Find where the given text appears and provide that cell's center as (x, y) coordinate. 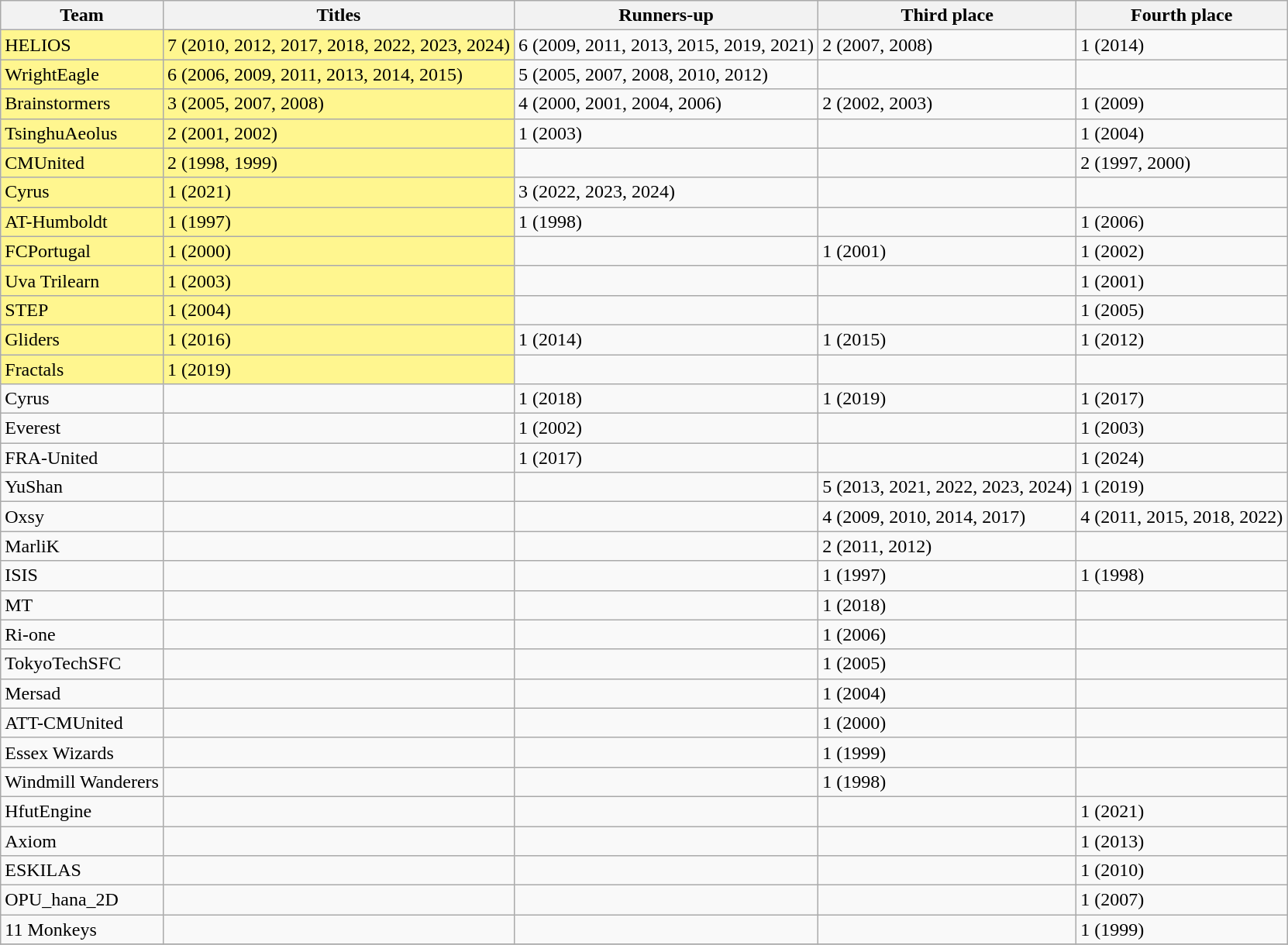
AT-Humboldt (82, 222)
FRA-United (82, 458)
4 (2009, 2010, 2014, 2017) (947, 517)
WrightEagle (82, 74)
1 (2007) (1182, 900)
Fourth place (1182, 15)
Axiom (82, 840)
6 (2009, 2011, 2013, 2015, 2019, 2021) (666, 45)
1 (2016) (338, 339)
Everest (82, 428)
Runners-up (666, 15)
6 (2006, 2009, 2011, 2013, 2014, 2015) (338, 74)
Team (82, 15)
1 (2013) (1182, 840)
Windmill Wanderers (82, 782)
1 (2009) (1182, 104)
2 (2001, 2002) (338, 133)
1 (2012) (1182, 339)
3 (2022, 2023, 2024) (666, 192)
11 Monkeys (82, 930)
YuShan (82, 487)
ATT-CMUnited (82, 723)
OPU_hana_2D (82, 900)
Third place (947, 15)
Brainstormers (82, 104)
Fractals (82, 369)
Gliders (82, 339)
5 (2013, 2021, 2022, 2023, 2024) (947, 487)
1 (2010) (1182, 871)
Titles (338, 15)
STEP (82, 310)
5 (2005, 2007, 2008, 2010, 2012) (666, 74)
HELIOS (82, 45)
2 (2002, 2003) (947, 104)
Ri-one (82, 634)
2 (2011, 2012) (947, 546)
CMUnited (82, 163)
3 (2005, 2007, 2008) (338, 104)
2 (1998, 1999) (338, 163)
Oxsy (82, 517)
ISIS (82, 576)
MarliK (82, 546)
Uva Trilearn (82, 280)
7 (2010, 2012, 2017, 2018, 2022, 2023, 2024) (338, 45)
FCPortugal (82, 251)
1 (2015) (947, 339)
MT (82, 605)
Mersad (82, 693)
TokyoTechSFC (82, 664)
TsinghuAeolus (82, 133)
2 (1997, 2000) (1182, 163)
Essex Wizards (82, 752)
HfutEngine (82, 811)
2 (2007, 2008) (947, 45)
4 (2000, 2001, 2004, 2006) (666, 104)
4 (2011, 2015, 2018, 2022) (1182, 517)
ESKILAS (82, 871)
1 (2024) (1182, 458)
